Locate the cell with the specified text and output its (x, y) center coordinate. 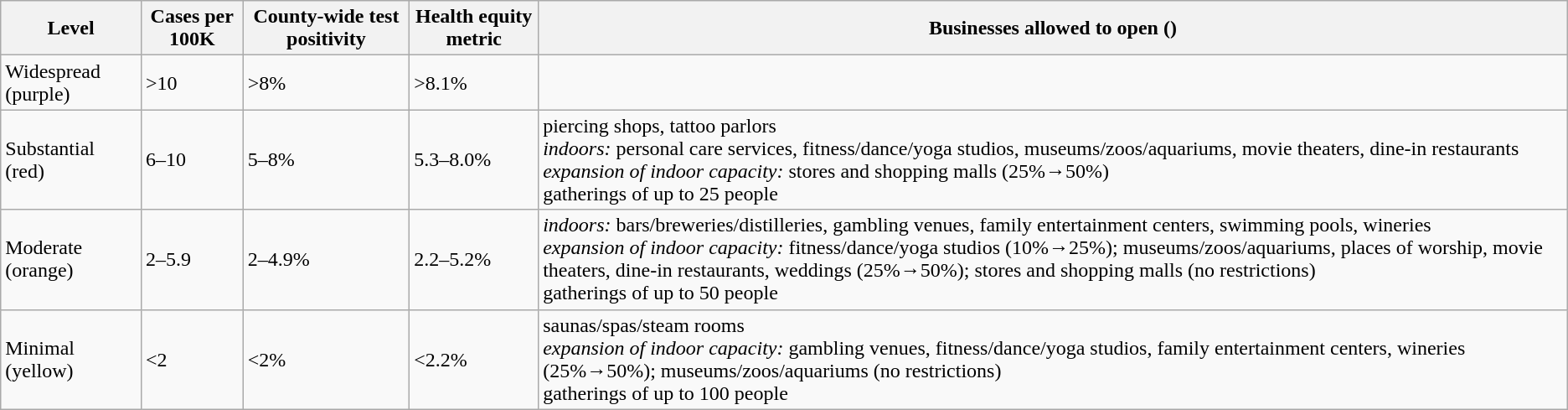
Businesses allowed to open () (1054, 29)
Health equity metric (474, 29)
2–4.9% (327, 260)
Level (71, 29)
County-wide test positivity (327, 29)
Minimal (yellow) (71, 359)
Substantial (red) (71, 159)
6–10 (192, 159)
5–8% (327, 159)
Cases per 100K (192, 29)
<2.2% (474, 359)
Widespread (purple) (71, 82)
Moderate (orange) (71, 260)
>10 (192, 82)
>8% (327, 82)
<2% (327, 359)
2–5.9 (192, 260)
>8.1% (474, 82)
<2 (192, 359)
2.2–5.2% (474, 260)
5.3–8.0% (474, 159)
